Return (X, Y) of the center of cell containing provided text 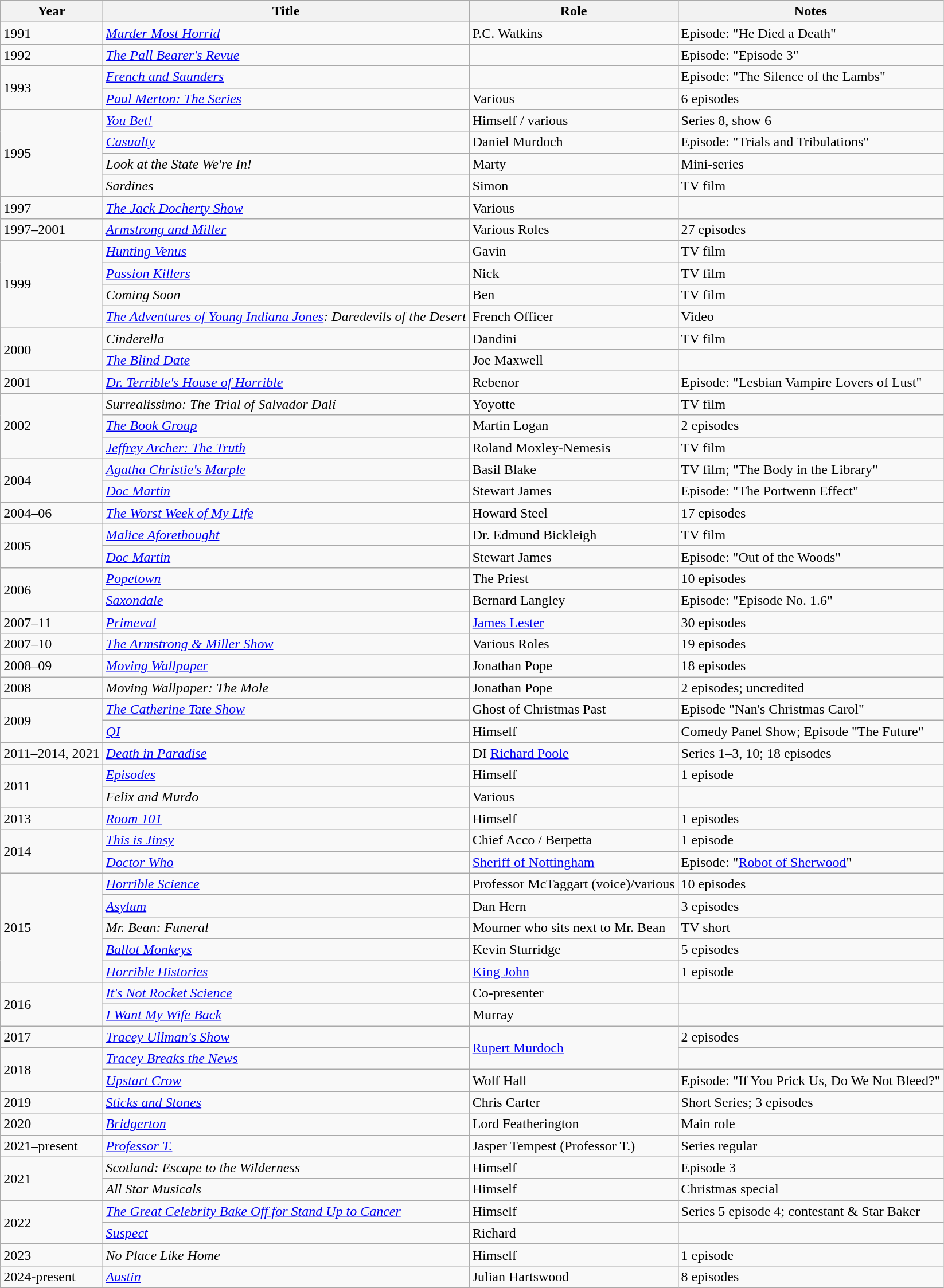
Episode: "The Portwenn Effect" (811, 491)
Martin Logan (574, 426)
Doctor Who (286, 862)
King John (574, 972)
The Pall Bearer's Revue (286, 55)
1997–2001 (52, 229)
1991 (52, 33)
27 episodes (811, 229)
2000 (52, 350)
2021 (52, 1179)
Episodes (286, 775)
Moving Wallpaper: The Mole (286, 688)
Christmas special (811, 1189)
P.C. Watkins (574, 33)
Episode "Nan's Christmas Carol" (811, 710)
1993 (52, 88)
Wolf Hall (574, 1080)
Scotland: Escape to the Wilderness (286, 1168)
The Priest (574, 578)
1999 (52, 284)
Richard (574, 1233)
Episode 3 (811, 1168)
QI (286, 731)
Hunting Venus (286, 251)
2008 (52, 688)
Murray (574, 1015)
Co-presenter (574, 993)
Tracey Breaks the News (286, 1059)
Nick (574, 273)
Year (52, 11)
2011 (52, 786)
Casualty (286, 142)
DI Richard Poole (574, 753)
All Star Musicals (286, 1189)
2024-present (52, 1277)
Series 8, show 6 (811, 120)
Daniel Murdoch (574, 142)
The Catherine Tate Show (286, 710)
Murder Most Horrid (286, 33)
Moving Wallpaper (286, 666)
6 episodes (811, 99)
French and Saunders (286, 77)
This is Jinsy (286, 840)
2015 (52, 927)
30 episodes (811, 622)
1 episodes (811, 819)
Mourner who sits next to Mr. Bean (574, 927)
2023 (52, 1255)
The Adventures of Young Indiana Jones: Daredevils of the Desert (286, 317)
Rebenor (574, 382)
Horrible Histories (286, 972)
Episode: "Trials and Tribulations" (811, 142)
Paul Merton: The Series (286, 99)
5 episodes (811, 949)
Series 5 episode 4; contestant & Star Baker (811, 1211)
19 episodes (811, 644)
2002 (52, 426)
It's Not Rocket Science (286, 993)
8 episodes (811, 1277)
2004–06 (52, 513)
Horrible Science (286, 884)
2013 (52, 819)
Armstrong and Miller (286, 229)
3 episodes (811, 906)
I Want My Wife Back (286, 1015)
Surrealissimo: The Trial of Salvador Dalí (286, 404)
Episode: "He Died a Death" (811, 33)
Death in Paradise (286, 753)
James Lester (574, 622)
Episode: "Robot of Sherwood" (811, 862)
Episode: "If You Prick Us, Do We Not Bleed?" (811, 1080)
Ben (574, 295)
Ghost of Christmas Past (574, 710)
Julian Hartswood (574, 1277)
Tracey Ullman's Show (286, 1037)
2017 (52, 1037)
Lord Featherington (574, 1124)
Dr. Edmund Bickleigh (574, 535)
Sheriff of Nottingham (574, 862)
Professor McTaggart (voice)/various (574, 884)
1997 (52, 208)
2006 (52, 589)
2014 (52, 851)
Joe Maxwell (574, 361)
Jasper Tempest (Professor T.) (574, 1146)
Title (286, 11)
Comedy Panel Show; Episode "The Future" (811, 731)
2021–present (52, 1146)
Malice Aforethought (286, 535)
2009 (52, 721)
Marty (574, 164)
Roland Moxley-Nemesis (574, 448)
Look at the State We're In! (286, 164)
Howard Steel (574, 513)
Mini-series (811, 164)
17 episodes (811, 513)
1995 (52, 153)
2001 (52, 382)
2004 (52, 480)
Dandini (574, 339)
Episode: "Out of the Woods" (811, 557)
The Book Group (286, 426)
Upstart Crow (286, 1080)
Cinderella (286, 339)
Episode: "Lesbian Vampire Lovers of Lust" (811, 382)
Bernard Langley (574, 600)
Asylum (286, 906)
You Bet! (286, 120)
The Armstrong & Miller Show (286, 644)
Short Series; 3 episodes (811, 1102)
The Great Celebrity Bake Off for Stand Up to Cancer (286, 1211)
Basil Blake (574, 469)
Passion Killers (286, 273)
Simon (574, 186)
Dr. Terrible's House of Horrible (286, 382)
Coming Soon (286, 295)
Episode: "The Silence of the Lambs" (811, 77)
French Officer (574, 317)
Role (574, 11)
Episode: "Episode 3" (811, 55)
2011–2014, 2021 (52, 753)
Ballot Monkeys (286, 949)
TV film; "The Body in the Library" (811, 469)
Jeffrey Archer: The Truth (286, 448)
Room 101 (286, 819)
2018 (52, 1070)
Video (811, 317)
Notes (811, 11)
18 episodes (811, 666)
Rupert Murdoch (574, 1048)
2005 (52, 546)
Austin (286, 1277)
The Blind Date (286, 361)
Yoyotte (574, 404)
The Jack Docherty Show (286, 208)
No Place Like Home (286, 1255)
Saxondale (286, 600)
2020 (52, 1124)
Episode: "Episode No. 1.6" (811, 600)
Series regular (811, 1146)
TV short (811, 927)
Dan Hern (574, 906)
Professor T. (286, 1146)
Bridgerton (286, 1124)
Main role (811, 1124)
Mr. Bean: Funeral (286, 927)
Kevin Sturridge (574, 949)
2 episodes; uncredited (811, 688)
Felix and Murdo (286, 797)
Popetown (286, 578)
Chris Carter (574, 1102)
Sticks and Stones (286, 1102)
Sardines (286, 186)
Primeval (286, 622)
Chief Acco / Berpetta (574, 840)
2022 (52, 1222)
Gavin (574, 251)
Series 1–3, 10; 18 episodes (811, 753)
The Worst Week of My Life (286, 513)
Agatha Christie's Marple (286, 469)
2007–11 (52, 622)
Himself / various (574, 120)
2019 (52, 1102)
2016 (52, 1004)
1992 (52, 55)
2007–10 (52, 644)
2008–09 (52, 666)
Suspect (286, 1233)
